Detect which cell encompasses the target text, then output its (X, Y) center coordinate. 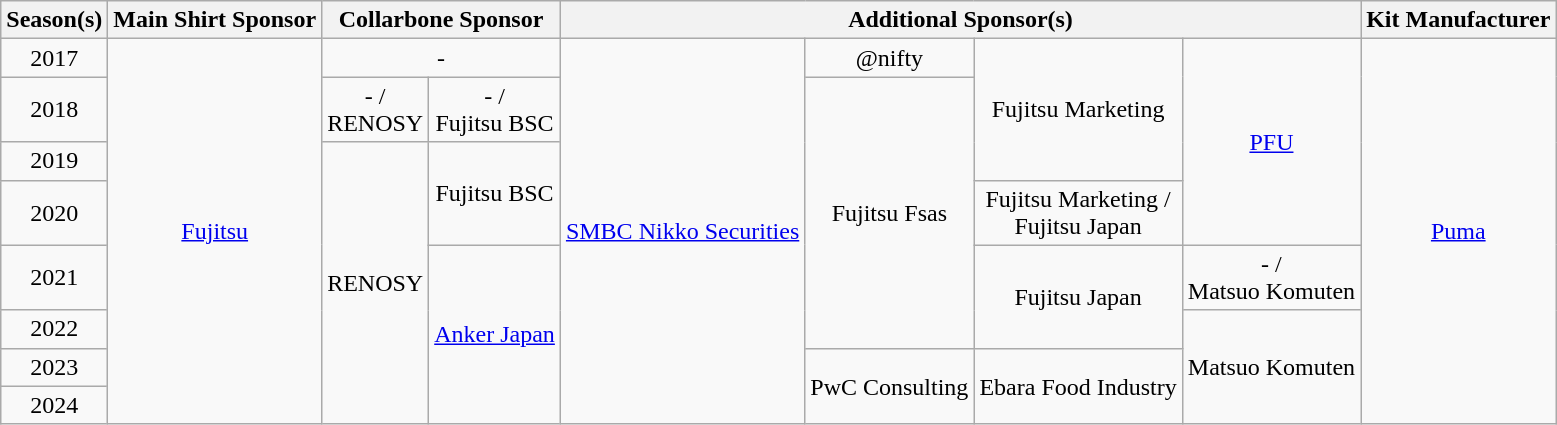
- /Fujitsu BSC (495, 110)
2020 (54, 212)
Fujitsu Marketing (1078, 110)
SMBC Nikko Securities (682, 232)
PwC Consulting (890, 386)
2022 (54, 329)
Fujitsu (215, 232)
@nifty (890, 58)
- (442, 58)
Puma (1458, 232)
2021 (54, 278)
Collarbone Sponsor (442, 20)
Ebara Food Industry (1078, 386)
Season(s) (54, 20)
Matsuo Komuten (1271, 367)
2017 (54, 58)
2024 (54, 405)
Fujitsu Fsas (890, 212)
2018 (54, 110)
PFU (1271, 142)
2019 (54, 161)
Anker Japan (495, 334)
Main Shirt Sponsor (215, 20)
Additional Sponsor(s) (960, 20)
- /Matsuo Komuten (1271, 278)
2023 (54, 367)
Fujitsu Marketing /Fujitsu Japan (1078, 212)
RENOSY (376, 283)
Kit Manufacturer (1458, 20)
Fujitsu Japan (1078, 296)
- /RENOSY (376, 110)
Fujitsu BSC (495, 194)
